Extract the [X, Y] coordinate from the center of the cell holding the provided text.  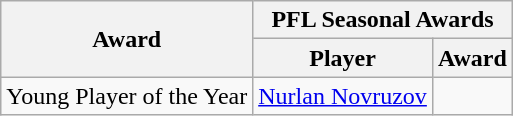
Player [343, 58]
Nurlan Novruzov [343, 96]
Young Player of the Year [127, 96]
PFL Seasonal Awards [383, 20]
